Output the [x, y] coordinate of the center of the cell containing the given text.  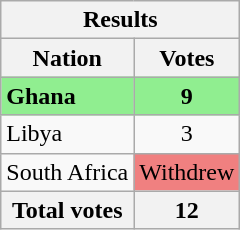
Total votes [68, 210]
South Africa [68, 172]
Results [120, 20]
3 [187, 134]
Nation [68, 58]
Votes [187, 58]
Libya [68, 134]
Ghana [68, 96]
Withdrew [187, 172]
12 [187, 210]
9 [187, 96]
